Pinpoint the cell where the given text exists, returning its (x, y) midpoint coordinate. 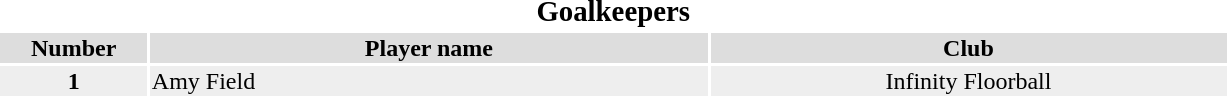
Club (968, 48)
Infinity Floorball (968, 81)
Amy Field (428, 81)
1 (74, 81)
Number (74, 48)
Player name (428, 48)
